Return the (X, Y) coordinate for the center point of the cell that contains the specified text.  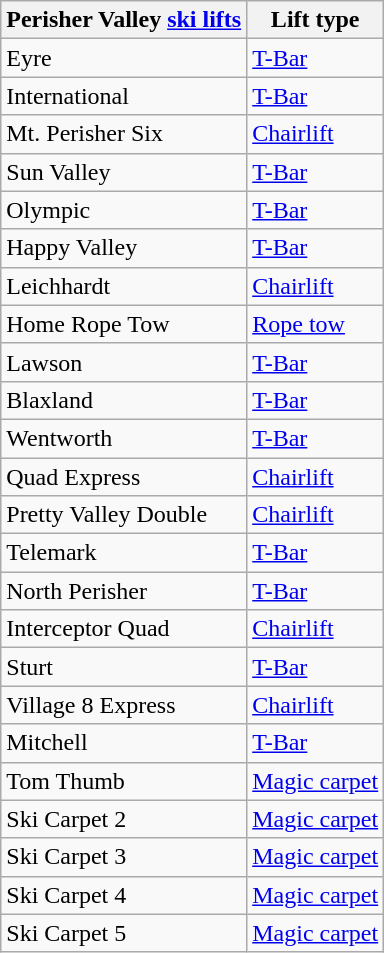
Leichhardt (124, 286)
Happy Valley (124, 248)
Tom Thumb (124, 781)
Home Rope Tow (124, 324)
Mt. Perisher Six (124, 134)
International (124, 96)
Quad Express (124, 477)
Perisher Valley ski lifts (124, 20)
Pretty Valley Double (124, 515)
Lift type (316, 20)
Wentworth (124, 438)
Interceptor Quad (124, 629)
Sun Valley (124, 172)
Sturt (124, 667)
North Perisher (124, 591)
Village 8 Express (124, 705)
Blaxland (124, 400)
Mitchell (124, 743)
Ski Carpet 5 (124, 933)
Ski Carpet 2 (124, 819)
Eyre (124, 58)
Rope tow (316, 324)
Ski Carpet 4 (124, 895)
Telemark (124, 553)
Olympic (124, 210)
Lawson (124, 362)
Ski Carpet 3 (124, 857)
